From the cell containing the given text, extract its center point as (x, y) coordinate. 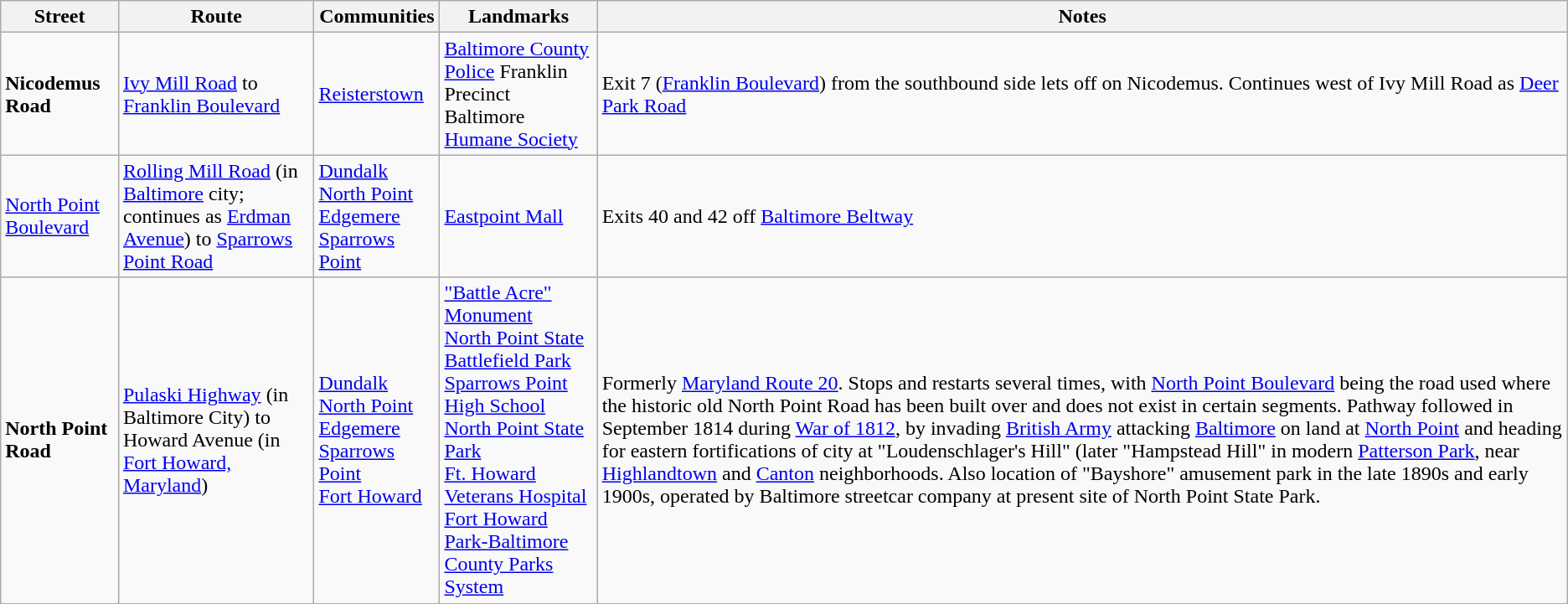
Exits 40 and 42 off Baltimore Beltway (1082, 216)
North Point Boulevard (60, 216)
Rolling Mill Road (in Baltimore city; continues as Erdman Avenue) to Sparrows Point Road (216, 216)
Ivy Mill Road to Franklin Boulevard (216, 94)
Communities (377, 17)
Street (60, 17)
DundalkNorth PointEdgemereSparrows Point (377, 216)
Route (216, 17)
Landmarks (518, 17)
Eastpoint Mall (518, 216)
Exit 7 (Franklin Boulevard) from the southbound side lets off on Nicodemus. Continues west of Ivy Mill Road as Deer Park Road (1082, 94)
Pulaski Highway (in Baltimore City) to Howard Avenue (in Fort Howard, Maryland) (216, 441)
Reisterstown (377, 94)
Baltimore County Police Franklin PrecinctBaltimore Humane Society (518, 94)
North Point Road (60, 441)
DundalkNorth PointEdgemereSparrows PointFort Howard (377, 441)
Notes (1082, 17)
Nicodemus Road (60, 94)
